Locate the cell with the specified text and output its (X, Y) center coordinate. 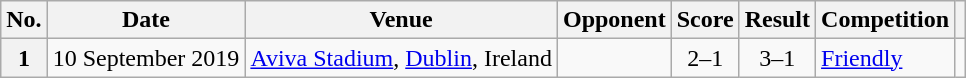
1 (24, 58)
Date (146, 20)
3–1 (777, 58)
Opponent (614, 20)
Competition (886, 20)
Venue (402, 20)
10 September 2019 (146, 58)
2–1 (705, 58)
No. (24, 20)
Score (705, 20)
Aviva Stadium, Dublin, Ireland (402, 58)
Result (777, 20)
Friendly (886, 58)
